From the cell containing the given text, extract its center point as (X, Y) coordinate. 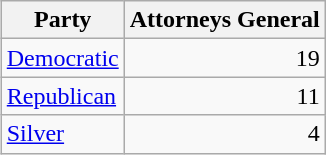
4 (224, 134)
Party (62, 20)
11 (224, 96)
Republican (62, 96)
19 (224, 58)
Attorneys General (224, 20)
Silver (62, 134)
Democratic (62, 58)
